Pinpoint the cell where the given text exists, returning its [x, y] midpoint coordinate. 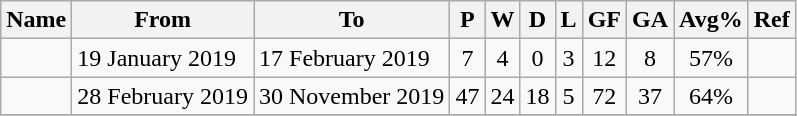
72 [604, 96]
4 [502, 58]
24 [502, 96]
47 [468, 96]
GF [604, 20]
Name [36, 20]
0 [538, 58]
P [468, 20]
5 [568, 96]
L [568, 20]
18 [538, 96]
64% [712, 96]
37 [650, 96]
28 February 2019 [163, 96]
W [502, 20]
17 February 2019 [352, 58]
3 [568, 58]
GA [650, 20]
Avg% [712, 20]
7 [468, 58]
30 November 2019 [352, 96]
57% [712, 58]
12 [604, 58]
To [352, 20]
Ref [772, 20]
From [163, 20]
19 January 2019 [163, 58]
8 [650, 58]
D [538, 20]
